Pinpoint the cell where the given text exists, returning its [x, y] midpoint coordinate. 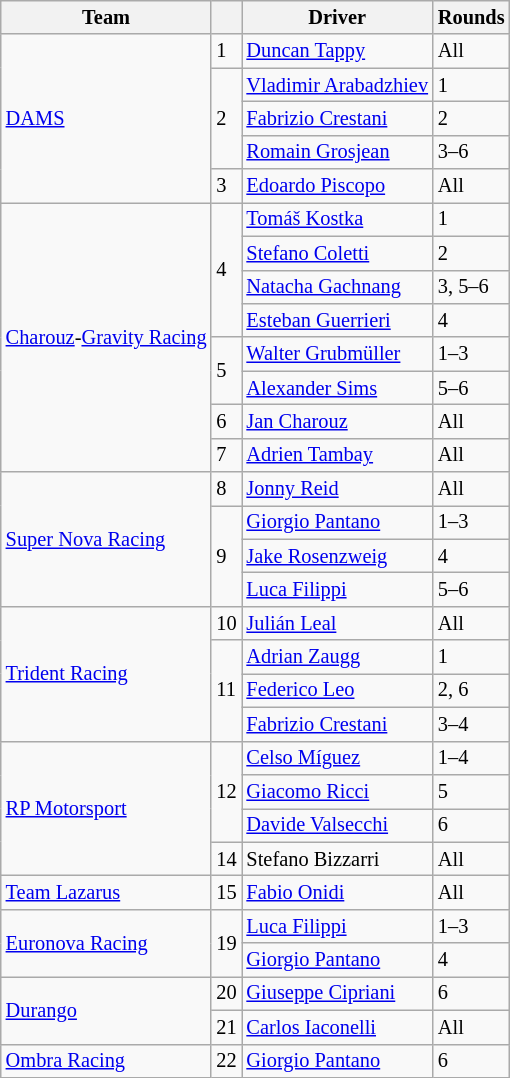
Giacomo Ricci [338, 791]
Tomáš Kostka [338, 219]
Rounds [472, 17]
Celso Míguez [338, 758]
Trident Racing [106, 674]
3–6 [472, 152]
3, 5–6 [472, 287]
Jake Rosenzweig [338, 556]
Davide Valsecchi [338, 825]
Natacha Gachnang [338, 287]
10 [226, 623]
Federico Leo [338, 690]
Stefano Bizzarri [338, 859]
Adrien Tambay [338, 455]
3 [226, 186]
Team [106, 17]
Walter Grubmüller [338, 354]
7 [226, 455]
Stefano Coletti [338, 253]
Alexander Sims [338, 388]
Driver [338, 17]
1–4 [472, 758]
8 [226, 489]
12 [226, 792]
RP Motorsport [106, 808]
Esteban Guerrieri [338, 320]
Romain Grosjean [338, 152]
21 [226, 1027]
Ombra Racing [106, 1061]
Durango [106, 1010]
Charouz-Gravity Racing [106, 336]
Adrian Zaugg [338, 657]
14 [226, 859]
2, 6 [472, 690]
Duncan Tappy [338, 51]
DAMS [106, 118]
Julián Leal [338, 623]
20 [226, 993]
19 [226, 942]
Team Lazarus [106, 892]
11 [226, 690]
22 [226, 1061]
Euronova Racing [106, 942]
Jonny Reid [338, 489]
Carlos Iaconelli [338, 1027]
3–4 [472, 724]
15 [226, 892]
Jan Charouz [338, 421]
Vladimir Arabadzhiev [338, 85]
9 [226, 556]
Edoardo Piscopo [338, 186]
Giuseppe Cipriani [338, 993]
Super Nova Racing [106, 540]
Fabio Onidi [338, 892]
